Detect which cell encompasses the target text, then output its (X, Y) center coordinate. 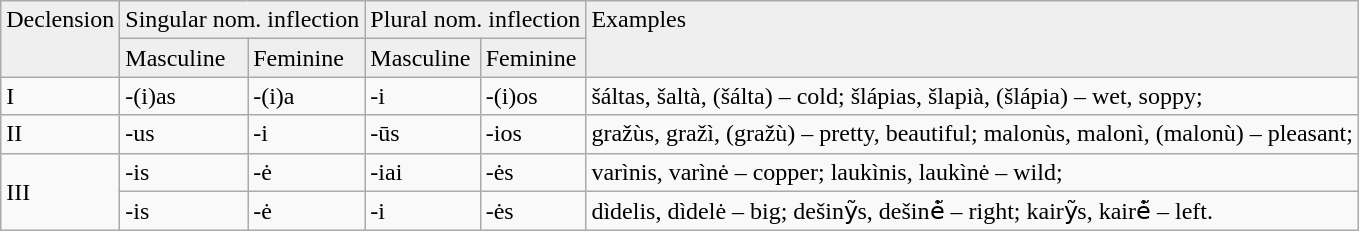
-ios (533, 134)
-us (184, 134)
I (60, 96)
-iai (422, 172)
-(i)os (533, 96)
-ūs (422, 134)
šáltas, šaltà, (šálta) – cold; šlápias, šlapià, (šlápia) – wet, soppy; (972, 96)
Examples (972, 39)
-(i)as (184, 96)
II (60, 134)
varìnis, varìnė – copper; laukìnis, laukìnė – wild; (972, 172)
-(i)a (306, 96)
Singular nom. inflection (242, 20)
Plural nom. inflection (476, 20)
Declension (60, 39)
gražùs, gražì, (gražù) – pretty, beautiful; malonùs, malonì, (malonù) – pleasant; (972, 134)
III (60, 192)
dìdelis, dìdelė – big; dešinỹs, dešinė̃ – right; kairỹs, kairė̃ – left. (972, 211)
